Output the [x, y] coordinate of the center of the cell containing the given text.  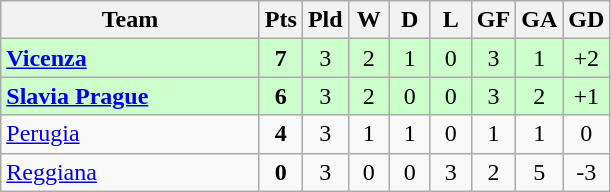
Pld [325, 20]
Perugia [130, 134]
5 [540, 172]
Team [130, 20]
Reggiana [130, 172]
7 [280, 58]
+1 [586, 96]
D [410, 20]
-3 [586, 172]
GA [540, 20]
4 [280, 134]
Vicenza [130, 58]
L [450, 20]
W [368, 20]
Slavia Prague [130, 96]
6 [280, 96]
GF [493, 20]
+2 [586, 58]
Pts [280, 20]
GD [586, 20]
